Detect which cell encompasses the target text, then output its [X, Y] center coordinate. 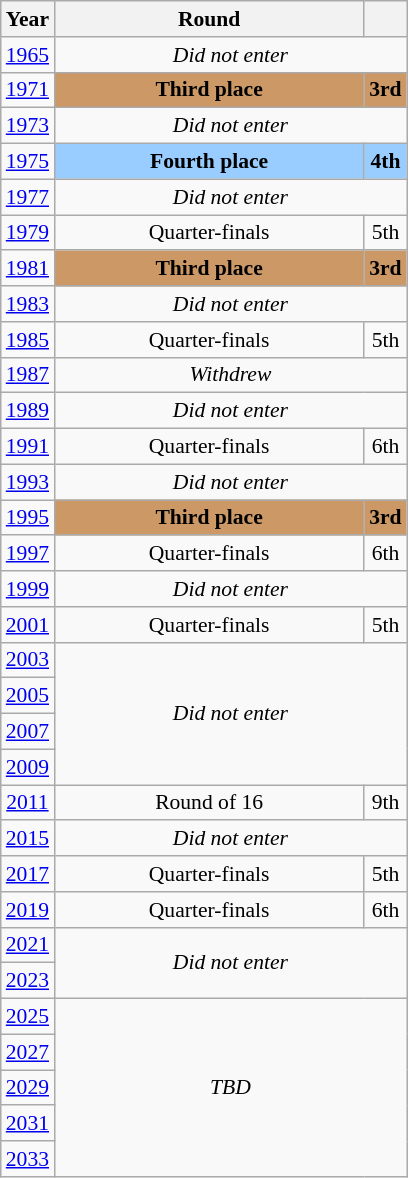
1975 [28, 162]
2021 [28, 945]
1993 [28, 482]
1981 [28, 269]
2025 [28, 1017]
1991 [28, 447]
2001 [28, 625]
1973 [28, 126]
1985 [28, 340]
2015 [28, 839]
TBD [230, 1088]
2011 [28, 803]
1977 [28, 197]
Round of 16 [209, 803]
2019 [28, 910]
1965 [28, 55]
1997 [28, 554]
1999 [28, 589]
2027 [28, 1052]
2031 [28, 1124]
2033 [28, 1159]
1989 [28, 411]
1995 [28, 518]
2007 [28, 732]
9th [386, 803]
2017 [28, 874]
1983 [28, 304]
Fourth place [209, 162]
Year [28, 19]
Withdrew [230, 375]
1971 [28, 90]
2029 [28, 1088]
2009 [28, 767]
4th [386, 162]
2005 [28, 696]
1979 [28, 233]
2023 [28, 981]
2003 [28, 660]
Round [209, 19]
1987 [28, 375]
